Output the (x, y) coordinate of the center of the cell containing the given text.  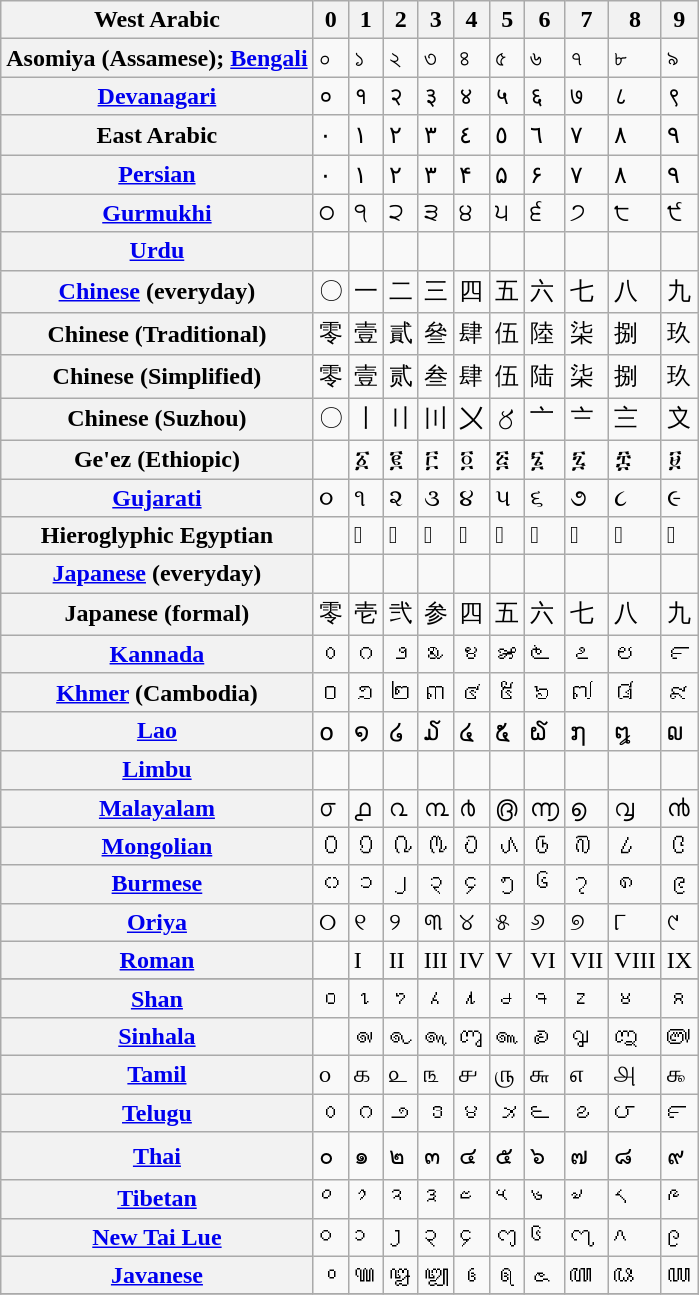
੨ (400, 213)
႖ (545, 998)
೮ (635, 654)
୯ (679, 922)
႕ (508, 998)
९ (679, 96)
٤ (471, 135)
८ (635, 96)
႓ (436, 998)
२ (400, 96)
௪ (471, 1074)
୪ (471, 922)
᠒ (400, 846)
୫ (508, 922)
੫ (508, 213)
Shan (157, 998)
꧖ (545, 1275)
० (330, 96)
೧ (366, 654)
២ (400, 692)
𓏿 (545, 536)
༩ (679, 1199)
East Arabic (157, 135)
᠔ (471, 846)
๒ (400, 1156)
𓏾 (508, 536)
壱 (366, 614)
༧ (586, 1199)
໗ (586, 731)
I (366, 960)
᧘ (635, 1237)
Javanese (157, 1275)
១ (366, 692)
᧕ (508, 1237)
Tibetan (157, 1199)
𑇨 (635, 1036)
၅ (508, 884)
༤ (471, 1199)
IV (471, 960)
᠗ (586, 846)
叄 (436, 334)
৯ (679, 58)
໒ (400, 731)
൯ (679, 808)
੦ (330, 213)
੧ (366, 213)
〣 (436, 420)
᧑ (366, 1237)
٥ (508, 135)
〨 (635, 420)
Japanese (everyday) (157, 574)
〤 (471, 420)
૬ (545, 497)
૯ (679, 497)
1 (366, 20)
፯ (586, 459)
Japanese (formal) (157, 614)
၂ (400, 884)
೫ (508, 654)
Chinese (Simplified) (157, 376)
᠓ (436, 846)
༡ (366, 1199)
੬ (545, 213)
᠕ (508, 846)
Malayalam (157, 808)
2 (400, 20)
๖ (545, 1156)
੪ (471, 213)
౮ (635, 1113)
৬ (545, 58)
꧒ (400, 1275)
༨ (635, 1199)
៤ (471, 692)
৫ (508, 58)
𑇤 (471, 1036)
৮ (635, 58)
𓐂 (679, 536)
𑇦 (545, 1036)
႒ (400, 998)
੯ (679, 213)
三 (436, 292)
४ (471, 96)
౦ (330, 1113)
੮ (635, 213)
໓ (436, 731)
〥 (508, 420)
〡 (366, 420)
꧙ (679, 1275)
꧗ (586, 1275)
〢 (400, 420)
৩ (436, 58)
𓏺 (366, 536)
໐ (330, 731)
൬ (545, 808)
一 (366, 292)
꧘ (635, 1275)
Gujarati (157, 497)
६ (545, 96)
০ (330, 58)
႐ (330, 998)
੩ (436, 213)
᠘ (635, 846)
᧗ (586, 1237)
૫ (508, 497)
៨ (635, 692)
௧ (366, 1074)
೬ (545, 654)
꧔ (471, 1275)
೨ (400, 654)
Roman (157, 960)
๔ (471, 1156)
፬ (471, 459)
Asomiya (Assamese); Bengali (157, 58)
𑇢 (400, 1036)
૮ (635, 497)
𑇥 (508, 1036)
᧐ (330, 1237)
३ (436, 96)
૧ (366, 497)
༢ (400, 1199)
୬ (545, 922)
፰ (635, 459)
᠐ (330, 846)
II (400, 960)
៦ (545, 692)
৭ (586, 58)
൦ (330, 808)
၉ (679, 884)
၁ (366, 884)
参 (436, 614)
፫ (436, 459)
༠ (330, 1199)
௬ (545, 1074)
〧 (586, 420)
௩ (436, 1074)
౭ (586, 1113)
᠙ (679, 846)
𑇣 (436, 1036)
Limbu (157, 770)
贰 (400, 376)
፮ (545, 459)
౯ (679, 1113)
𓏽 (471, 536)
১ (366, 58)
၀ (330, 884)
III (436, 960)
弐 (400, 614)
৪ (471, 58)
Persian (157, 174)
௮ (635, 1074)
۵ (508, 174)
௯ (679, 1074)
౪ (471, 1113)
Mongolian (157, 846)
8 (635, 20)
၈ (635, 884)
൨ (400, 808)
Gurmukhi (157, 213)
៥ (508, 692)
5 (508, 20)
໔ (471, 731)
๑ (366, 1156)
૭ (586, 497)
៩ (679, 692)
០ (330, 692)
൮ (635, 808)
West Arabic (157, 20)
叁 (436, 376)
𑇧 (586, 1036)
೪ (471, 654)
୦ (330, 922)
༦ (545, 1199)
೭ (586, 654)
༥ (508, 1199)
᧖ (545, 1237)
୮ (635, 922)
၆ (545, 884)
୩ (436, 922)
Chinese (Suzhou) (157, 420)
᧓ (436, 1237)
New Tai Lue (157, 1237)
꧓ (436, 1275)
Oriya (157, 922)
Chinese (Traditional) (157, 334)
፩ (366, 459)
〩 (679, 420)
೩ (436, 654)
໕ (508, 731)
Telugu (157, 1113)
၃ (436, 884)
౨ (400, 1113)
୨ (400, 922)
VII (586, 960)
᧙ (679, 1237)
൫ (508, 808)
๗ (586, 1156)
Kannada (157, 654)
4 (471, 20)
Sinhala (157, 1036)
Thai (157, 1156)
໖ (545, 731)
২ (400, 58)
૩ (436, 497)
၄ (471, 884)
༣ (436, 1199)
൩ (436, 808)
VI (545, 960)
૨ (400, 497)
౬ (545, 1113)
໘ (635, 731)
꧐ (330, 1275)
7 (586, 20)
Chinese (everyday) (157, 292)
႔ (471, 998)
٦ (545, 135)
႗ (586, 998)
௭ (586, 1074)
陸 (545, 334)
໙ (679, 731)
᧔ (471, 1237)
៣ (436, 692)
७ (586, 96)
𓏻 (400, 536)
᧒ (400, 1237)
𓐀 (586, 536)
൭ (586, 808)
૪ (471, 497)
౧ (366, 1113)
᠖ (545, 846)
Lao (157, 731)
𑇩 (679, 1036)
๙ (679, 1156)
陆 (545, 376)
۶ (545, 174)
௦ (330, 1074)
೦ (330, 654)
೯ (679, 654)
൪ (471, 808)
Devanagari (157, 96)
୭ (586, 922)
႑ (366, 998)
౩ (436, 1113)
൧ (366, 808)
꧕ (508, 1275)
Khmer (Cambodia) (157, 692)
੭ (586, 213)
໑ (366, 731)
𓐁 (635, 536)
๘ (635, 1156)
๕ (508, 1156)
႘ (635, 998)
፭ (508, 459)
᠑ (366, 846)
꧑ (366, 1275)
፱ (679, 459)
૦ (330, 497)
Ge'ez (Ethiopic) (157, 459)
፪ (400, 459)
၇ (586, 884)
႙ (679, 998)
𓏼 (436, 536)
௨ (400, 1074)
二 (400, 292)
6 (545, 20)
Hieroglyphic Egyptian (157, 536)
५ (508, 96)
१ (366, 96)
IX (679, 960)
៧ (586, 692)
Burmese (157, 884)
VIII (635, 960)
V (508, 960)
۴ (471, 174)
๐ (330, 1156)
3 (436, 20)
๓ (436, 1156)
Urdu (157, 251)
貳 (400, 334)
౫ (508, 1113)
Tamil (157, 1074)
𑇡 (366, 1036)
9 (679, 20)
௫ (508, 1074)
0 (330, 20)
୧ (366, 922)
〦 (545, 420)
